Determine the (X, Y) coordinate at the center of the cell enclosing the given text.  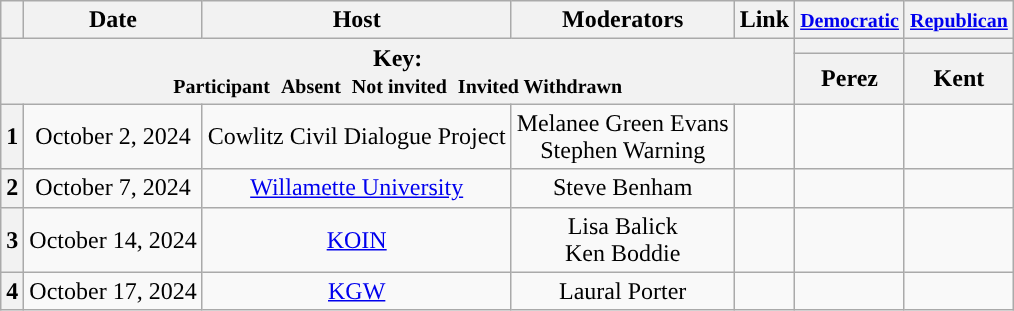
Link (764, 20)
October 2, 2024 (113, 136)
KOIN (356, 240)
1 (12, 136)
3 (12, 240)
Steve Benham (622, 188)
Lisa BalickKen Boddie (622, 240)
Laural Porter (622, 291)
Kent (958, 78)
Republican (958, 20)
Host (356, 20)
Perez (850, 78)
KGW (356, 291)
October 17, 2024 (113, 291)
Key: Participant Absent Not invited Invited Withdrawn (398, 72)
4 (12, 291)
Moderators (622, 20)
Democratic (850, 20)
Date (113, 20)
Melanee Green EvansStephen Warning (622, 136)
October 14, 2024 (113, 240)
Willamette University (356, 188)
October 7, 2024 (113, 188)
Cowlitz Civil Dialogue Project (356, 136)
2 (12, 188)
